Identify which cell holds the provided text, then report its (X, Y) central coordinate. 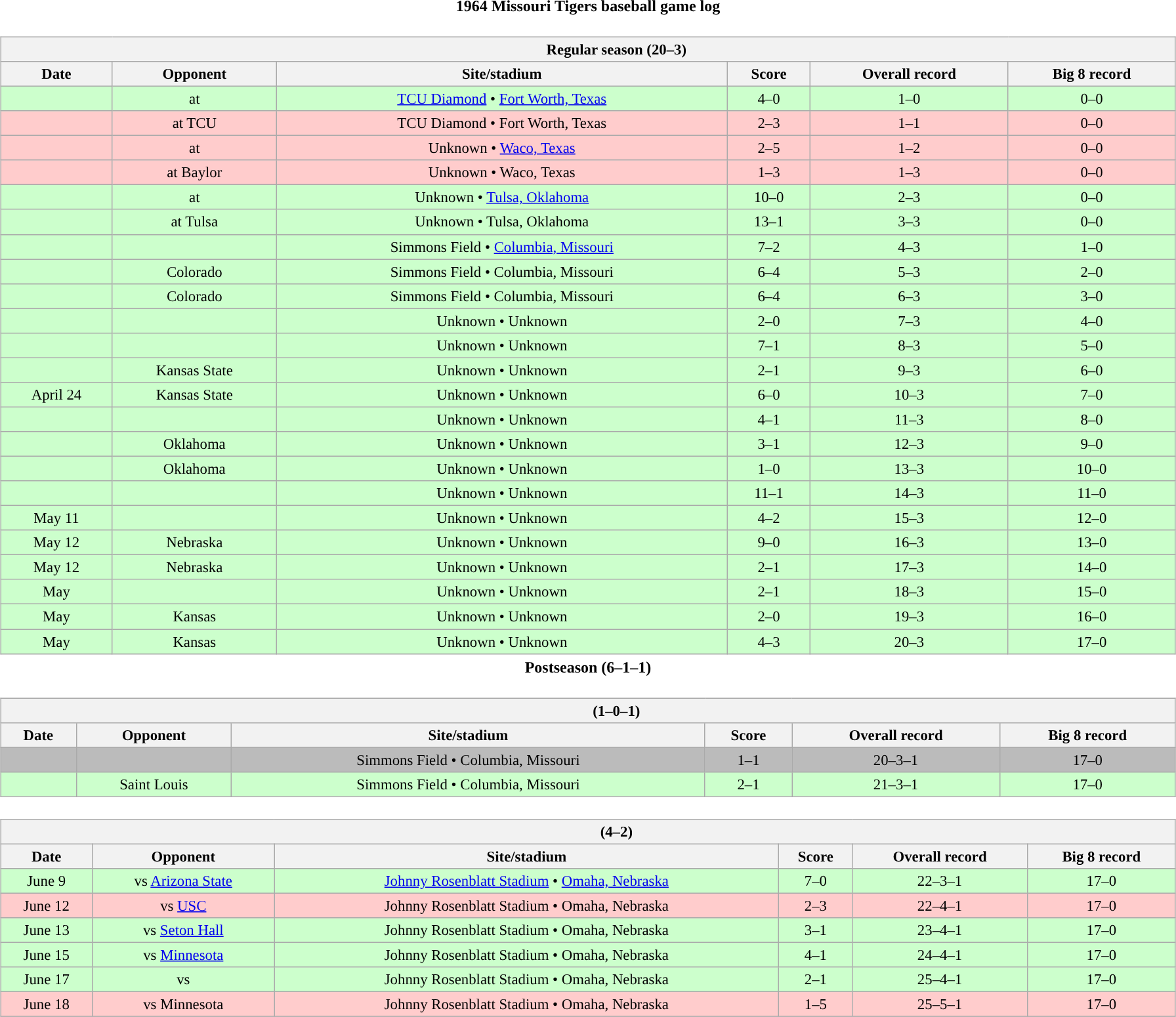
21–3–1 (896, 784)
June 13 (47, 930)
8–3 (910, 345)
13–3 (910, 468)
18–3 (910, 592)
(1–0–1) (588, 711)
14–0 (1092, 568)
3–0 (1092, 296)
vs Arizona State (184, 881)
17–3 (910, 568)
7–2 (768, 247)
2–5 (768, 148)
12–3 (910, 444)
5–0 (1092, 345)
1–2 (910, 148)
11–0 (1092, 493)
June 17 (47, 980)
3–3 (910, 222)
5–3 (910, 272)
May 11 (56, 518)
Regular season (20–3) (588, 49)
15–3 (910, 518)
19–3 (910, 617)
22–3–1 (940, 881)
1–5 (816, 1005)
14–3 (910, 493)
11–1 (768, 493)
24–4–1 (940, 955)
4–2 (768, 518)
6–3 (910, 296)
at Tulsa (194, 222)
vs (184, 980)
June 15 (47, 955)
16–0 (1092, 617)
10–3 (910, 395)
vs Seton Hall (184, 930)
Saint Louis (154, 784)
13–0 (1092, 543)
22–4–1 (940, 905)
25–4–1 (940, 980)
April 24 (56, 395)
June 12 (47, 905)
15–0 (1092, 592)
9–3 (910, 370)
at TCU (194, 123)
(4–2) (588, 831)
vs USC (184, 905)
11–3 (910, 419)
23–4–1 (940, 930)
20–3–1 (896, 760)
13–1 (768, 222)
June 18 (47, 1005)
at Baylor (194, 173)
20–3 (910, 641)
25–5–1 (940, 1005)
June 9 (47, 881)
7–1 (768, 345)
8–0 (1092, 419)
12–0 (1092, 518)
16–3 (910, 543)
7–3 (910, 321)
